Pinpoint the cell where the given text exists, returning its (x, y) midpoint coordinate. 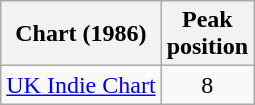
8 (207, 85)
Peakposition (207, 34)
UK Indie Chart (81, 85)
Chart (1986) (81, 34)
